Search for the cell housing the specified text and yield its (x, y) center coordinate. 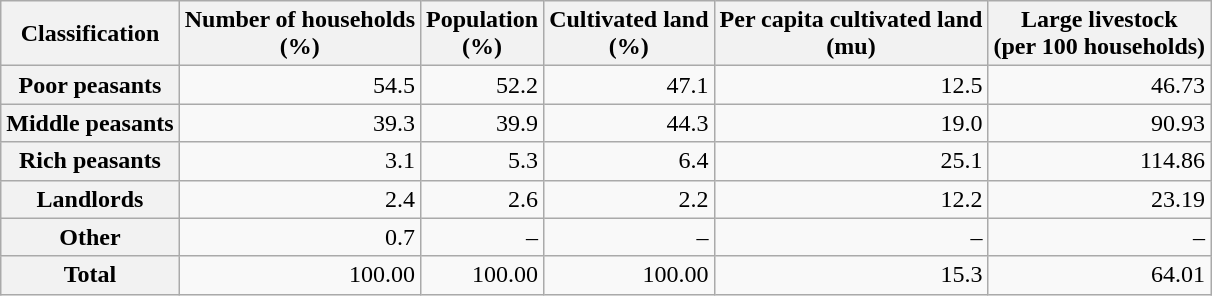
44.3 (629, 123)
Number of households(%) (300, 34)
5.3 (482, 161)
Classification (90, 34)
15.3 (851, 275)
Cultivated land(%) (629, 34)
6.4 (629, 161)
Other (90, 237)
23.19 (1100, 199)
64.01 (1100, 275)
54.5 (300, 85)
Middle peasants (90, 123)
19.0 (851, 123)
0.7 (300, 237)
Rich peasants (90, 161)
90.93 (1100, 123)
25.1 (851, 161)
47.1 (629, 85)
12.2 (851, 199)
12.5 (851, 85)
39.3 (300, 123)
2.2 (629, 199)
Poor peasants (90, 85)
Per capita cultivated land(mu) (851, 34)
39.9 (482, 123)
2.6 (482, 199)
Large livestock(per 100 households) (1100, 34)
114.86 (1100, 161)
Total (90, 275)
Landlords (90, 199)
46.73 (1100, 85)
52.2 (482, 85)
2.4 (300, 199)
Population(%) (482, 34)
3.1 (300, 161)
